Output the (X, Y) coordinate of the center of the cell containing the given text.  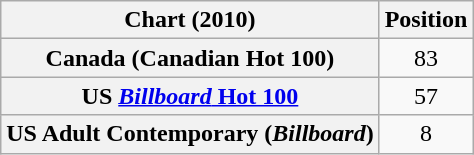
Position (426, 20)
US Adult Contemporary (Billboard) (190, 134)
Canada (Canadian Hot 100) (190, 58)
83 (426, 58)
57 (426, 96)
Chart (2010) (190, 20)
US Billboard Hot 100 (190, 96)
8 (426, 134)
